Provide the (X, Y) coordinate of the cell's center where the given text is located.  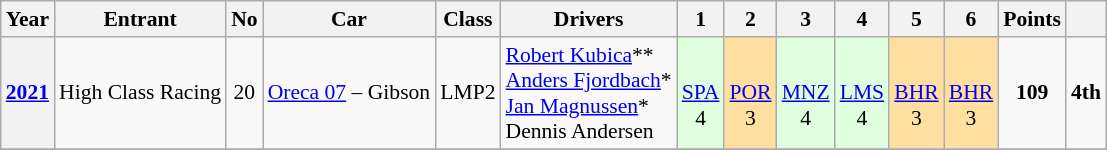
High Class Racing (140, 93)
Oreca 07 – Gibson (350, 93)
SPA4 (701, 93)
POR3 (750, 93)
No (244, 19)
Drivers (589, 19)
3 (806, 19)
MNZ4 (806, 93)
Entrant (140, 19)
6 (972, 19)
109 (1032, 93)
Year (28, 19)
Class (468, 19)
2 (750, 19)
4th (1086, 93)
5 (916, 19)
20 (244, 93)
1 (701, 19)
LMP2 (468, 93)
LMS4 (862, 93)
Points (1032, 19)
Car (350, 19)
4 (862, 19)
2021 (28, 93)
Robert Kubica** Anders Fjordbach* Jan Magnussen* Dennis Andersen (589, 93)
